Locate the cell with the specified text and output its [x, y] center coordinate. 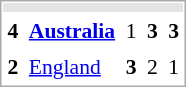
Australia [72, 31]
England [72, 67]
4 [13, 31]
